Detect which cell encompasses the target text, then output its [x, y] center coordinate. 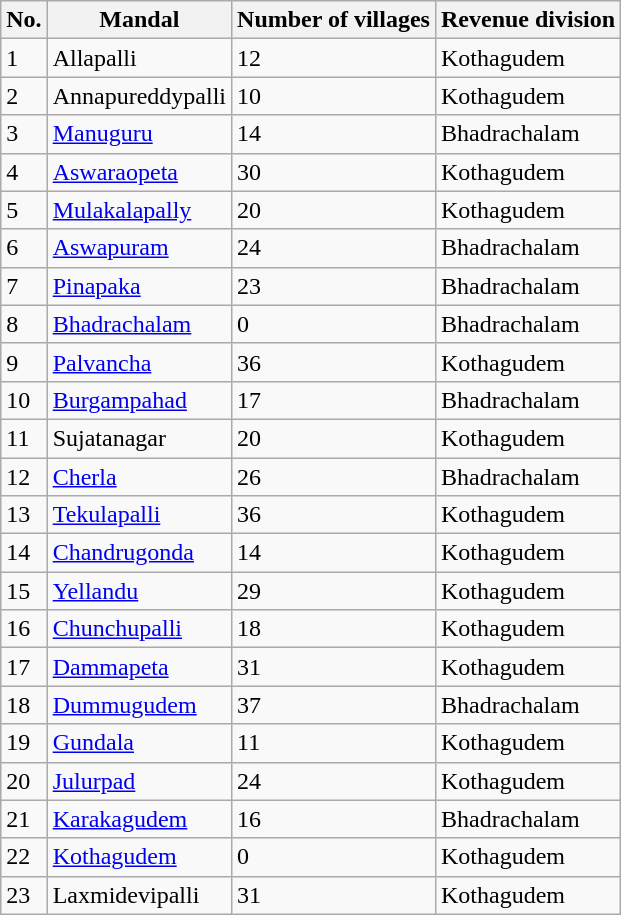
Gundala [139, 743]
Dammapeta [139, 667]
Chunchupalli [139, 629]
19 [24, 743]
29 [334, 591]
26 [334, 477]
9 [24, 362]
Aswaraopeta [139, 172]
Tekulapalli [139, 515]
Burgampahad [139, 400]
22 [24, 857]
37 [334, 705]
Manuguru [139, 134]
13 [24, 515]
5 [24, 210]
1 [24, 58]
Mandal [139, 20]
Karakagudem [139, 819]
Julurpad [139, 781]
Dummugudem [139, 705]
6 [24, 248]
Mulakalapally [139, 210]
Yellandu [139, 591]
Chandrugonda [139, 553]
8 [24, 324]
Sujatanagar [139, 438]
2 [24, 96]
Palvancha [139, 362]
Cherla [139, 477]
7 [24, 286]
21 [24, 819]
Pinapaka [139, 286]
15 [24, 591]
Number of villages [334, 20]
30 [334, 172]
Aswapuram [139, 248]
No. [24, 20]
4 [24, 172]
3 [24, 134]
Revenue division [528, 20]
Allapalli [139, 58]
Annapureddypalli [139, 96]
Laxmidevipalli [139, 895]
